Output the (X, Y) coordinate of the center of the cell containing the given text.  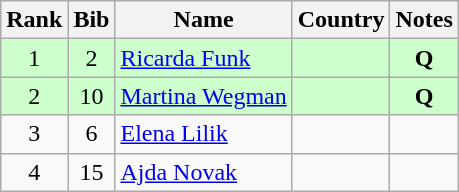
4 (34, 172)
Name (204, 20)
Bib (92, 20)
Martina Wegman (204, 96)
6 (92, 134)
1 (34, 58)
Elena Lilik (204, 134)
Ajda Novak (204, 172)
Notes (424, 20)
Rank (34, 20)
10 (92, 96)
Ricarda Funk (204, 58)
Country (341, 20)
3 (34, 134)
15 (92, 172)
